Find where the given text appears and provide that cell's center as (x, y) coordinate. 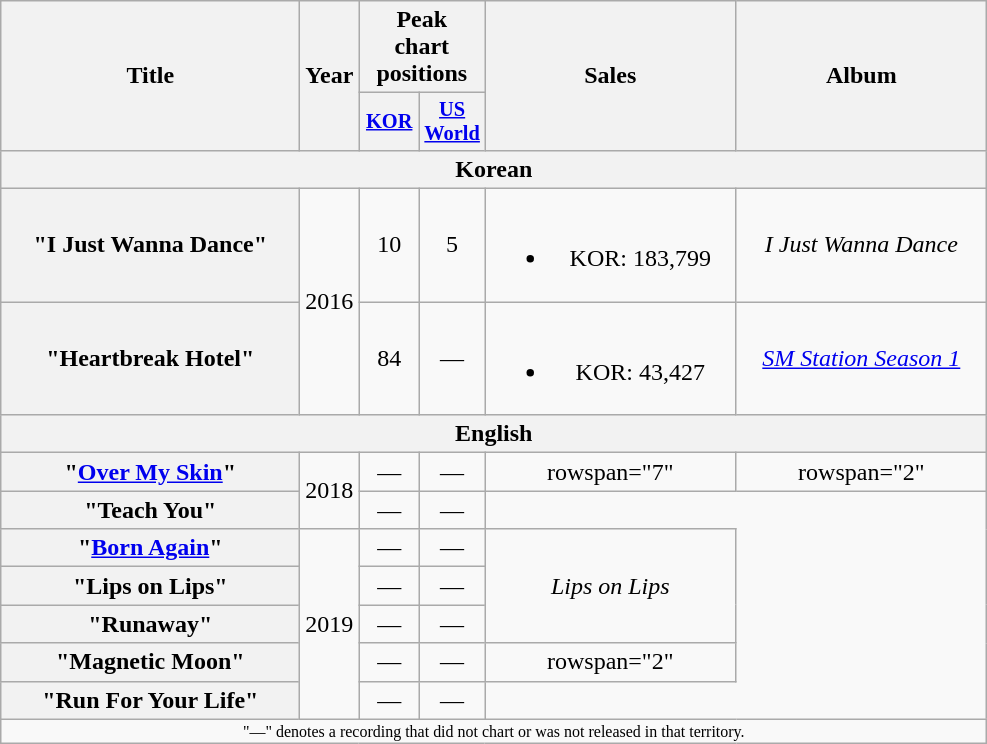
"Run For Your Life" (150, 700)
5 (452, 246)
"Heartbreak Hotel" (150, 358)
Year (330, 76)
10 (390, 246)
Korean (494, 169)
KOR: 43,427 (610, 358)
Title (150, 76)
2018 (330, 491)
Peakchartpositions (422, 47)
Sales (610, 76)
"Magnetic Moon" (150, 662)
"Born Again" (150, 548)
"Lips on Lips" (150, 586)
SM Station Season 1 (862, 358)
English (494, 434)
2019 (330, 624)
2016 (330, 302)
"Teach You" (150, 510)
"Over My Skin" (150, 472)
I Just Wanna Dance (862, 246)
KOR: 183,799 (610, 246)
KOR (390, 122)
84 (390, 358)
US World (452, 122)
"I Just Wanna Dance" (150, 246)
Lips on Lips (610, 586)
Album (862, 76)
rowspan="7" (610, 472)
"—" denotes a recording that did not chart or was not released in that territory. (494, 731)
"Runaway" (150, 624)
